Locate the cell with the specified text and output its [x, y] center coordinate. 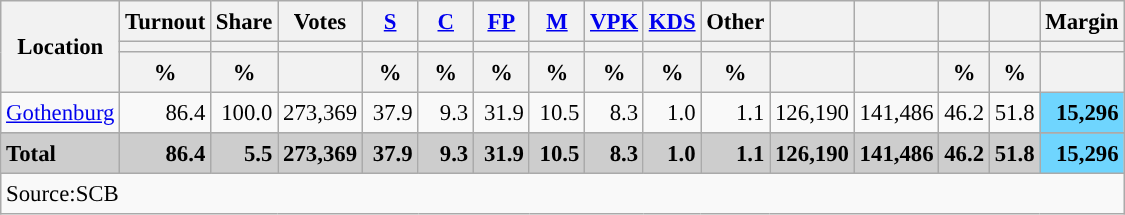
Location [60, 47]
Turnout [166, 22]
C [446, 22]
Other [736, 22]
S [390, 22]
Gothenburg [60, 114]
FP [502, 22]
5.5 [244, 154]
KDS [672, 22]
Source:SCB [562, 194]
Votes [320, 22]
Margin [1082, 22]
100.0 [244, 114]
Total [60, 154]
Share [244, 22]
M [557, 22]
VPK [614, 22]
